Find where the given text appears and provide that cell's center as (x, y) coordinate. 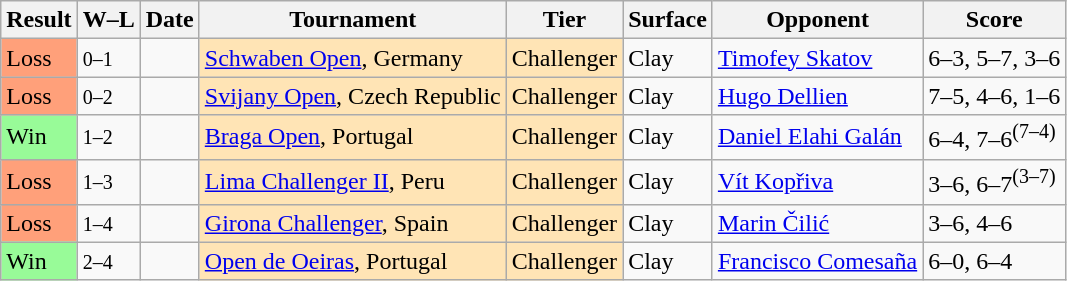
7–5, 4–6, 1–6 (994, 96)
Tournament (352, 20)
Schwaben Open, Germany (352, 58)
6–4, 7–6(7–4) (994, 138)
Vít Kopřiva (817, 182)
Opponent (817, 20)
Daniel Elahi Galán (817, 138)
Surface (668, 20)
Braga Open, Portugal (352, 138)
Result (39, 20)
2–4 (108, 261)
3–6, 4–6 (994, 223)
Marin Čilić (817, 223)
Hugo Dellien (817, 96)
Lima Challenger II, Peru (352, 182)
6–0, 6–4 (994, 261)
Girona Challenger, Spain (352, 223)
6–3, 5–7, 3–6 (994, 58)
3–6, 6–7(3–7) (994, 182)
Score (994, 20)
1–2 (108, 138)
Tier (564, 20)
1–4 (108, 223)
Francisco Comesaña (817, 261)
Timofey Skatov (817, 58)
Open de Oeiras, Portugal (352, 261)
Date (170, 20)
0–1 (108, 58)
W–L (108, 20)
Svijany Open, Czech Republic (352, 96)
0–2 (108, 96)
1–3 (108, 182)
